Search for the cell housing the specified text and yield its (X, Y) center coordinate. 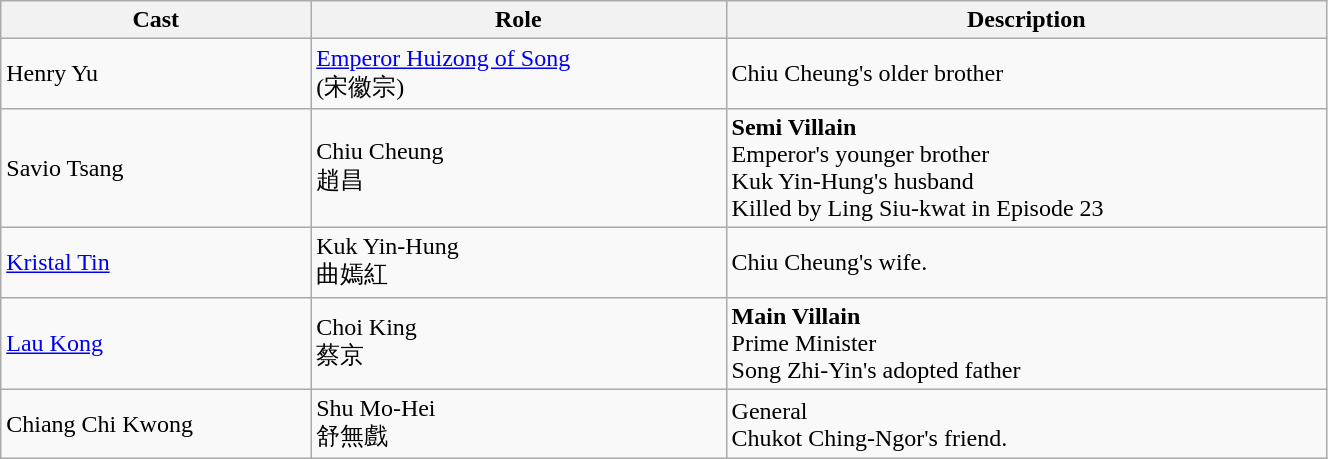
Chiang Chi Kwong (156, 424)
Cast (156, 20)
Emperor Huizong of Song(宋徽宗) (518, 74)
Role (518, 20)
Description (1026, 20)
Kristal Tin (156, 262)
Chiu Cheung's wife. (1026, 262)
Chiu Cheung趙昌 (518, 168)
Savio Tsang (156, 168)
Chiu Cheung's older brother (1026, 74)
GeneralChukot Ching-Ngor's friend. (1026, 424)
Lau Kong (156, 343)
Main Villain Prime Minister Song Zhi-Yin's adopted father (1026, 343)
Semi Villain Emperor's younger brotherKuk Yin-Hung's husbandKilled by Ling Siu-kwat in Episode 23 (1026, 168)
Kuk Yin-Hung曲嫣紅 (518, 262)
Henry Yu (156, 74)
Choi King蔡京 (518, 343)
Shu Mo-Hei舒無戲 (518, 424)
